Identify which cell holds the provided text, then report its [x, y] central coordinate. 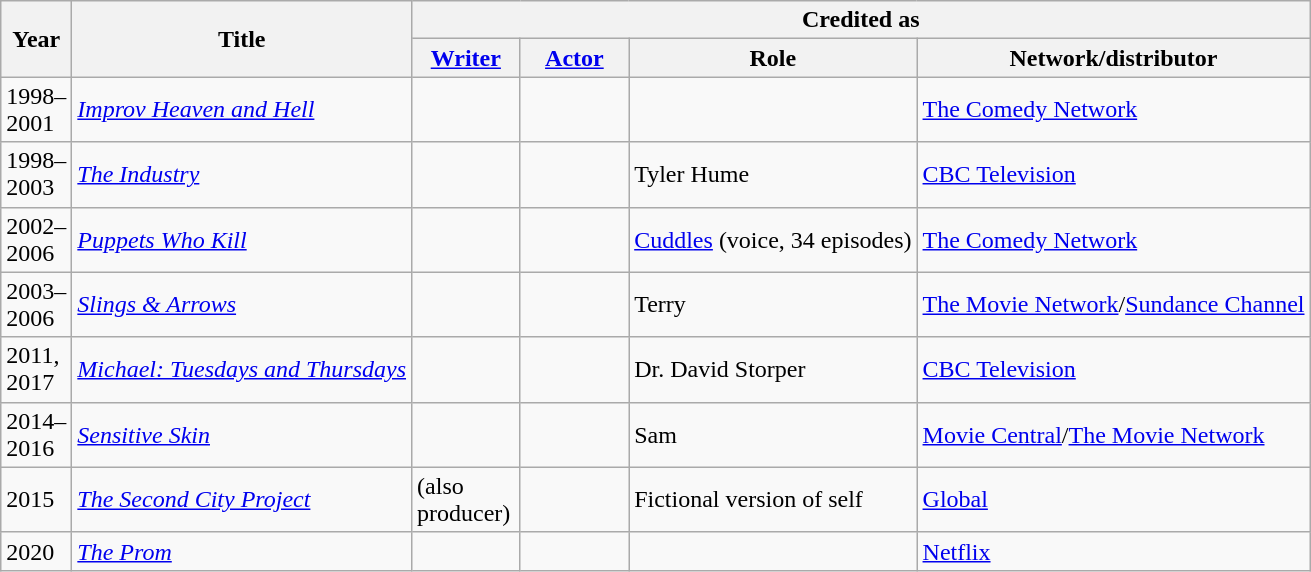
1998–2003 [36, 174]
Title [242, 39]
Fictional version of self [773, 500]
The Industry [242, 174]
Global [1114, 500]
Cuddles (voice, 34 episodes) [773, 240]
Year [36, 39]
Slings & Arrows [242, 304]
Netflix [1114, 551]
2003–2006 [36, 304]
Writer [466, 58]
Sensitive Skin [242, 434]
2014–2016 [36, 434]
1998–2001 [36, 110]
Role [773, 58]
Credited as [861, 20]
2002–2006 [36, 240]
(also producer) [466, 500]
Network/distributor [1114, 58]
The Movie Network/Sundance Channel [1114, 304]
Movie Central/The Movie Network [1114, 434]
Tyler Hume [773, 174]
Terry [773, 304]
2011, 2017 [36, 370]
2020 [36, 551]
Sam [773, 434]
Puppets Who Kill [242, 240]
The Prom [242, 551]
Dr. David Storper [773, 370]
Improv Heaven and Hell [242, 110]
The Second City Project [242, 500]
Michael: Tuesdays and Thursdays [242, 370]
Actor [574, 58]
2015 [36, 500]
